From the cell containing the given text, extract its center point as [X, Y] coordinate. 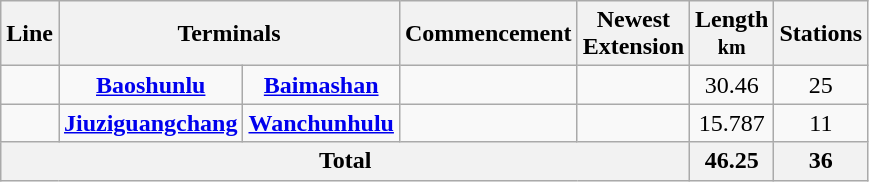
Total [346, 161]
46.25 [732, 161]
Line [30, 34]
30.46 [732, 85]
Terminals [228, 34]
Baoshunlu [150, 85]
Stations [821, 34]
Lengthkm [732, 34]
Commencement [488, 34]
11 [821, 123]
36 [821, 161]
Wanchunhulu [321, 123]
NewestExtension [633, 34]
Jiuziguangchang [150, 123]
Baimashan [321, 85]
25 [821, 85]
15.787 [732, 123]
